Identify which cell holds the provided text, then report its [x, y] central coordinate. 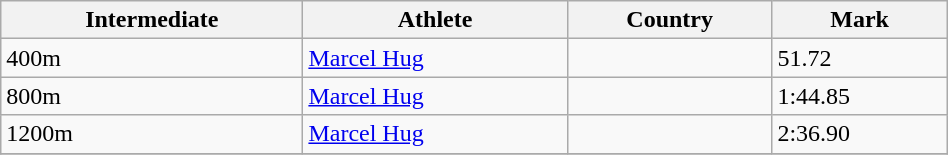
Athlete [435, 20]
400m [152, 58]
51.72 [860, 58]
Country [670, 20]
Intermediate [152, 20]
1200m [152, 134]
1:44.85 [860, 96]
Mark [860, 20]
800m [152, 96]
2:36.90 [860, 134]
